Capture the cell that displays the provided text and extract its (x, y) central coordinate. 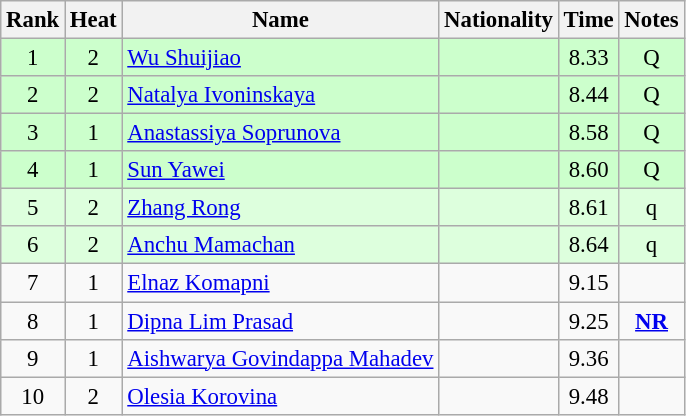
8.61 (588, 208)
9.15 (588, 283)
3 (33, 133)
Natalya Ivoninskaya (280, 95)
8.58 (588, 133)
Elnaz Komapni (280, 283)
Aishwarya Govindappa Mahadev (280, 358)
7 (33, 283)
NR (652, 321)
9.25 (588, 321)
8.44 (588, 95)
Wu Shuijiao (280, 58)
9.48 (588, 396)
Anastassiya Soprunova (280, 133)
10 (33, 396)
6 (33, 245)
Time (588, 20)
Anchu Mamachan (280, 245)
8 (33, 321)
Name (280, 20)
Dipna Lim Prasad (280, 321)
8.60 (588, 170)
9.36 (588, 358)
9 (33, 358)
Notes (652, 20)
5 (33, 208)
Rank (33, 20)
8.64 (588, 245)
Nationality (498, 20)
8.33 (588, 58)
4 (33, 170)
Heat (94, 20)
Zhang Rong (280, 208)
Sun Yawei (280, 170)
Olesia Korovina (280, 396)
